Locate the cell with the specified text and output its (X, Y) center coordinate. 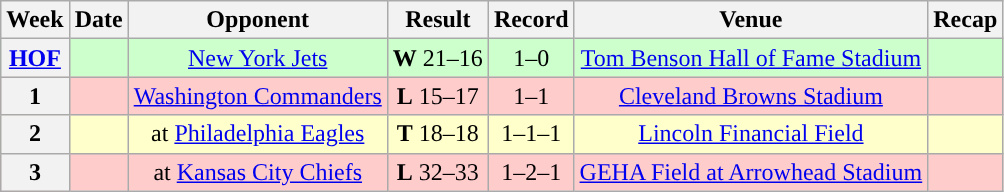
Record (531, 20)
at Kansas City Chiefs (258, 172)
W 21–16 (438, 58)
L 32–33 (438, 172)
Tom Benson Hall of Fame Stadium (751, 58)
1–0 (531, 58)
Date (98, 20)
1–2–1 (531, 172)
Result (438, 20)
Washington Commanders (258, 96)
Recap (966, 20)
New York Jets (258, 58)
1–1 (531, 96)
GEHA Field at Arrowhead Stadium (751, 172)
T 18–18 (438, 134)
HOF (35, 58)
1–1–1 (531, 134)
Venue (751, 20)
1 (35, 96)
2 (35, 134)
L 15–17 (438, 96)
Cleveland Browns Stadium (751, 96)
Lincoln Financial Field (751, 134)
at Philadelphia Eagles (258, 134)
Week (35, 20)
3 (35, 172)
Opponent (258, 20)
